Identify which cell holds the provided text, then report its [X, Y] central coordinate. 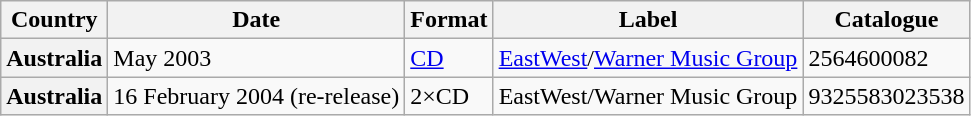
Date [256, 20]
Label [648, 20]
9325583023538 [886, 96]
May 2003 [256, 58]
2564600082 [886, 58]
16 February 2004 (re-release) [256, 96]
Catalogue [886, 20]
2×CD [449, 96]
CD [449, 58]
Format [449, 20]
Country [54, 20]
